Identify which cell holds the provided text, then report its (X, Y) central coordinate. 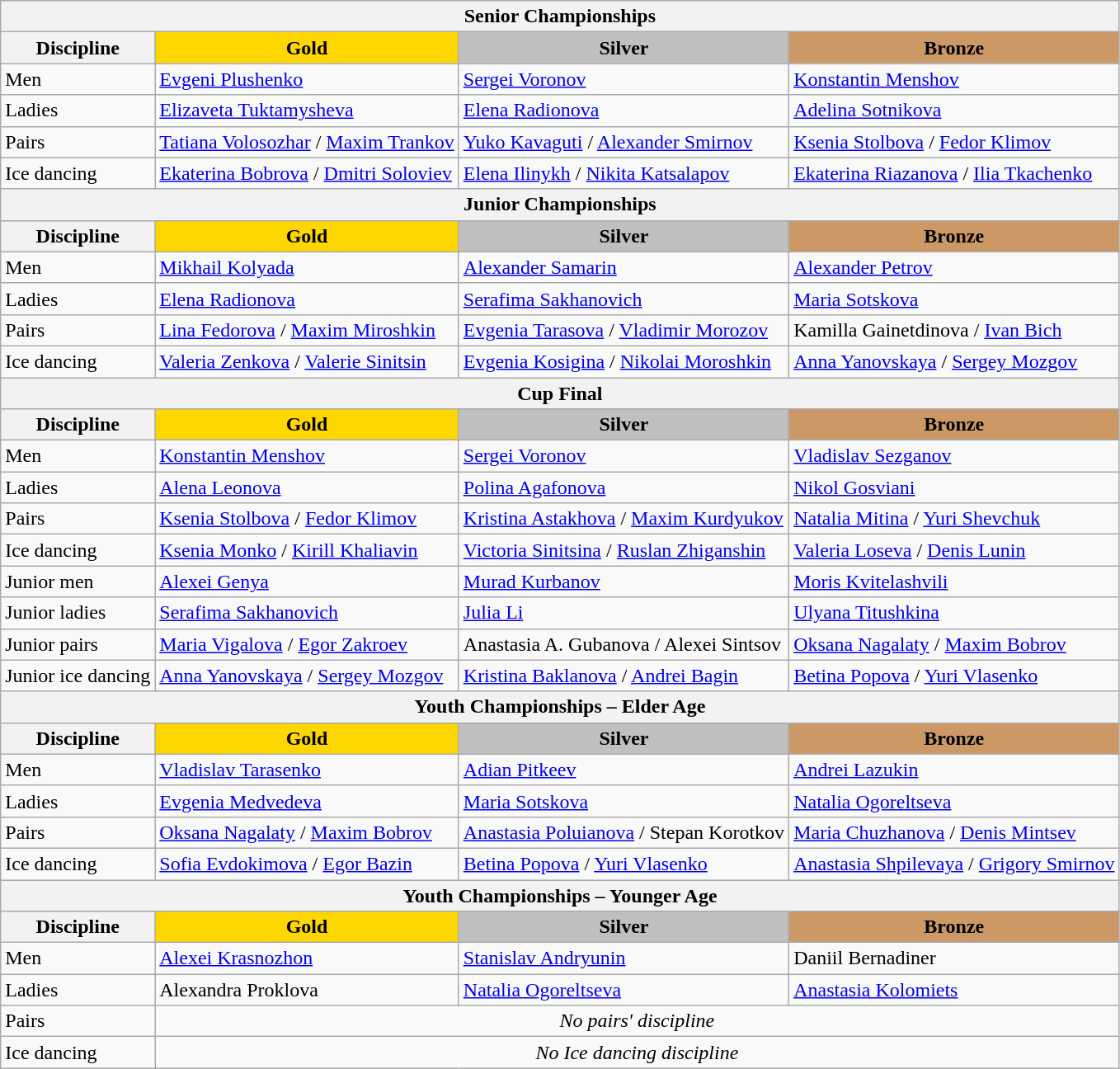
Stanislav Andryunin (624, 958)
Ksenia Monko / Kirill Khaliavin (307, 550)
Nikol Gosviani (954, 487)
Ekaterina Riazanova / Ilia Tkachenko (954, 173)
Murad Kurbanov (624, 582)
Alena Leonova (307, 487)
Junior pairs (78, 644)
Ulyana Titushkina (954, 613)
Victoria Sinitsina / Ruslan Zhiganshin (624, 550)
Daniil Bernadiner (954, 958)
Lina Fedorova / Maxim Miroshkin (307, 330)
Alexander Petrov (954, 267)
Natalia Mitina / Yuri Shevchuk (954, 519)
Youth Championships – Elder Age (560, 707)
Anastasia Poluianova / Stepan Korotkov (624, 832)
Vladislav Tarasenko (307, 770)
Kristina Astakhova / Maxim Kurdyukov (624, 519)
Cup Final (560, 393)
Valeria Loseva / Denis Lunin (954, 550)
Mikhail Kolyada (307, 267)
Maria Chuzhanova / Denis Mintsev (954, 832)
Alexander Samarin (624, 267)
Alexandra Proklova (307, 990)
Sofia Evdokimova / Egor Bazin (307, 864)
Adian Pitkeev (624, 770)
Elena Ilinykh / Nikita Katsalapov (624, 173)
Alexei Genya (307, 582)
No Ice dancing discipline (637, 1053)
Elizaveta Tuktamysheva (307, 111)
Junior Championships (560, 205)
Yuko Kavaguti / Alexander Smirnov (624, 142)
Junior ice dancing (78, 676)
Alexei Krasnozhon (307, 958)
Junior men (78, 582)
Evgenia Tarasova / Vladimir Morozov (624, 330)
Julia Li (624, 613)
Maria Vigalova / Egor Zakroev (307, 644)
Kamilla Gainetdinova / Ivan Bich (954, 330)
Tatiana Volosozhar / Maxim Trankov (307, 142)
Youth Championships – Younger Age (560, 895)
Evgenia Medvedeva (307, 801)
Polina Agafonova (624, 487)
Adelina Sotnikova (954, 111)
Junior ladies (78, 613)
Anastasia Kolomiets (954, 990)
Anastasia Shpilevaya / Grigory Smirnov (954, 864)
Ekaterina Bobrova / Dmitri Soloviev (307, 173)
Andrei Lazukin (954, 770)
Evgeni Plushenko (307, 79)
Anastasia A. Gubanova / Alexei Sintsov (624, 644)
Senior Championships (560, 16)
Moris Kvitelashvili (954, 582)
Vladislav Sezganov (954, 456)
Kristina Baklanova / Andrei Bagin (624, 676)
Valeria Zenkova / Valerie Sinitsin (307, 361)
No pairs' discipline (637, 1021)
Evgenia Kosigina / Nikolai Moroshkin (624, 361)
